Extract the (X, Y) coordinate from the center of the cell holding the provided text.  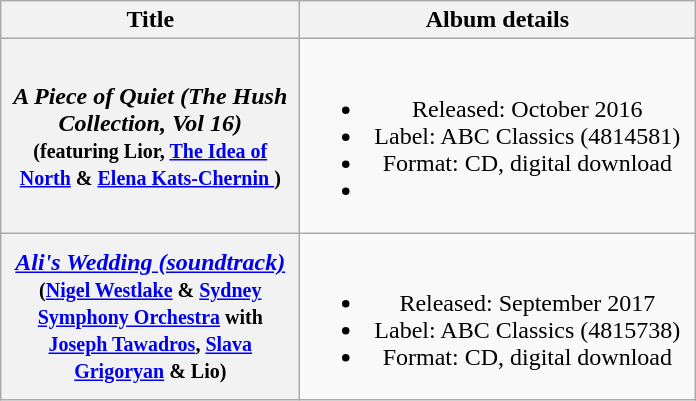
Title (150, 20)
Released: September 2017Label: ABC Classics (4815738)Format: CD, digital download (498, 316)
Released: October 2016Label: ABC Classics (4814581)Format: CD, digital download (498, 136)
Ali's Wedding (soundtrack) (Nigel Westlake & Sydney Symphony Orchestra with Joseph Tawadros, Slava Grigoryan & Lio) (150, 316)
A Piece of Quiet (The Hush Collection, Vol 16) (featuring Lior, The Idea of North & Elena Kats-Chernin ) (150, 136)
Album details (498, 20)
